Locate the cell with the specified text and output its [x, y] center coordinate. 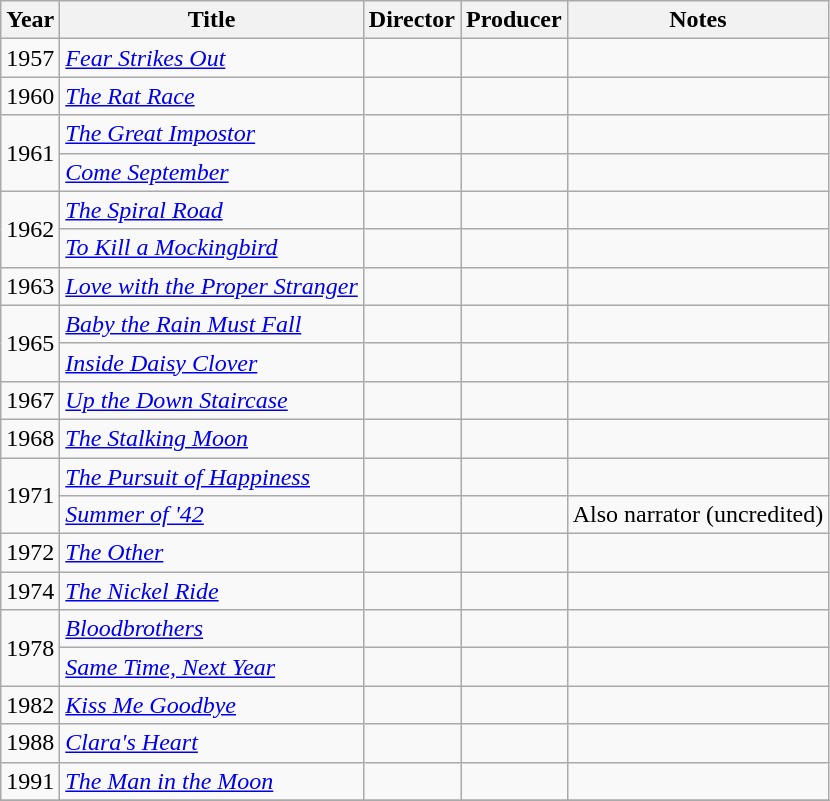
Summer of '42 [212, 515]
1967 [30, 400]
Inside Daisy Clover [212, 362]
1971 [30, 496]
Same Time, Next Year [212, 667]
Love with the Proper Stranger [212, 286]
1972 [30, 553]
1978 [30, 648]
1968 [30, 438]
1988 [30, 743]
Director [412, 20]
Notes [698, 20]
Fear Strikes Out [212, 58]
Year [30, 20]
1982 [30, 705]
1974 [30, 591]
The Nickel Ride [212, 591]
Baby the Rain Must Fall [212, 324]
The Pursuit of Happiness [212, 477]
Producer [514, 20]
1962 [30, 229]
1963 [30, 286]
The Other [212, 553]
The Spiral Road [212, 210]
Kiss Me Goodbye [212, 705]
The Man in the Moon [212, 781]
Up the Down Staircase [212, 400]
1960 [30, 96]
Title [212, 20]
Bloodbrothers [212, 629]
The Great Impostor [212, 134]
The Rat Race [212, 96]
To Kill a Mockingbird [212, 248]
1991 [30, 781]
The Stalking Moon [212, 438]
Come September [212, 172]
1957 [30, 58]
Also narrator (uncredited) [698, 515]
1961 [30, 153]
1965 [30, 343]
Clara's Heart [212, 743]
